For the text-containing cell, return its midpoint in [x, y] coordinate format. 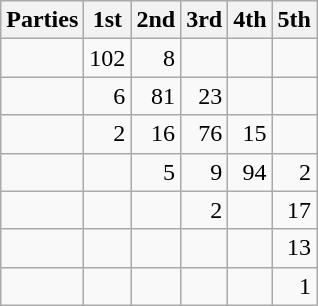
102 [108, 58]
5th [294, 20]
94 [250, 172]
9 [204, 172]
81 [156, 96]
3rd [204, 20]
4th [250, 20]
2nd [156, 20]
1st [108, 20]
1 [294, 286]
15 [250, 134]
17 [294, 210]
13 [294, 248]
5 [156, 172]
76 [204, 134]
6 [108, 96]
23 [204, 96]
Parties [42, 20]
8 [156, 58]
16 [156, 134]
